Return the [X, Y] coordinate for the center point of the cell that contains the specified text.  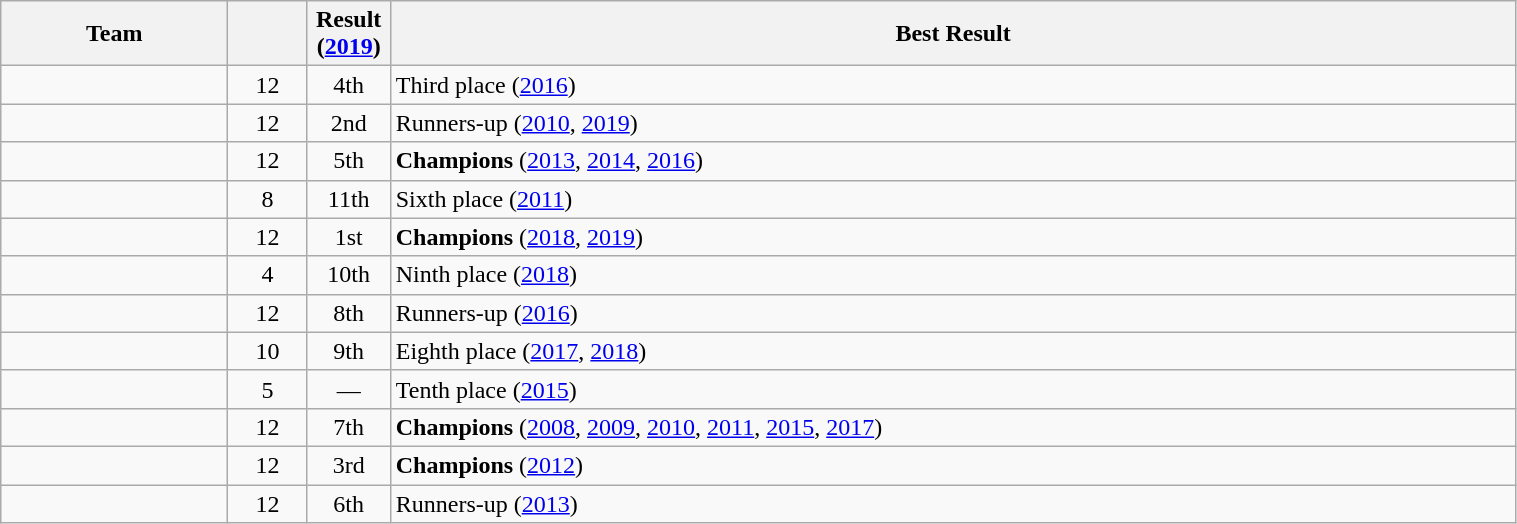
Tenth place (2015) [953, 389]
Champions (2013, 2014, 2016) [953, 161]
Sixth place (2011) [953, 199]
— [348, 389]
1st [348, 237]
Champions (2018, 2019) [953, 237]
9th [348, 351]
2nd [348, 123]
4 [268, 275]
8 [268, 199]
Runners-up (2016) [953, 313]
5 [268, 389]
Ninth place (2018) [953, 275]
6th [348, 503]
Champions (2012) [953, 465]
Runners-up (2013) [953, 503]
Champions (2008, 2009, 2010, 2011, 2015, 2017) [953, 427]
11th [348, 199]
10 [268, 351]
Best Result [953, 34]
5th [348, 161]
7th [348, 427]
3rd [348, 465]
Third place (2016) [953, 85]
Result (2019) [348, 34]
Eighth place (2017, 2018) [953, 351]
10th [348, 275]
Team [114, 34]
4th [348, 85]
Runners-up (2010, 2019) [953, 123]
8th [348, 313]
